Pinpoint the cell where the given text exists, returning its (x, y) midpoint coordinate. 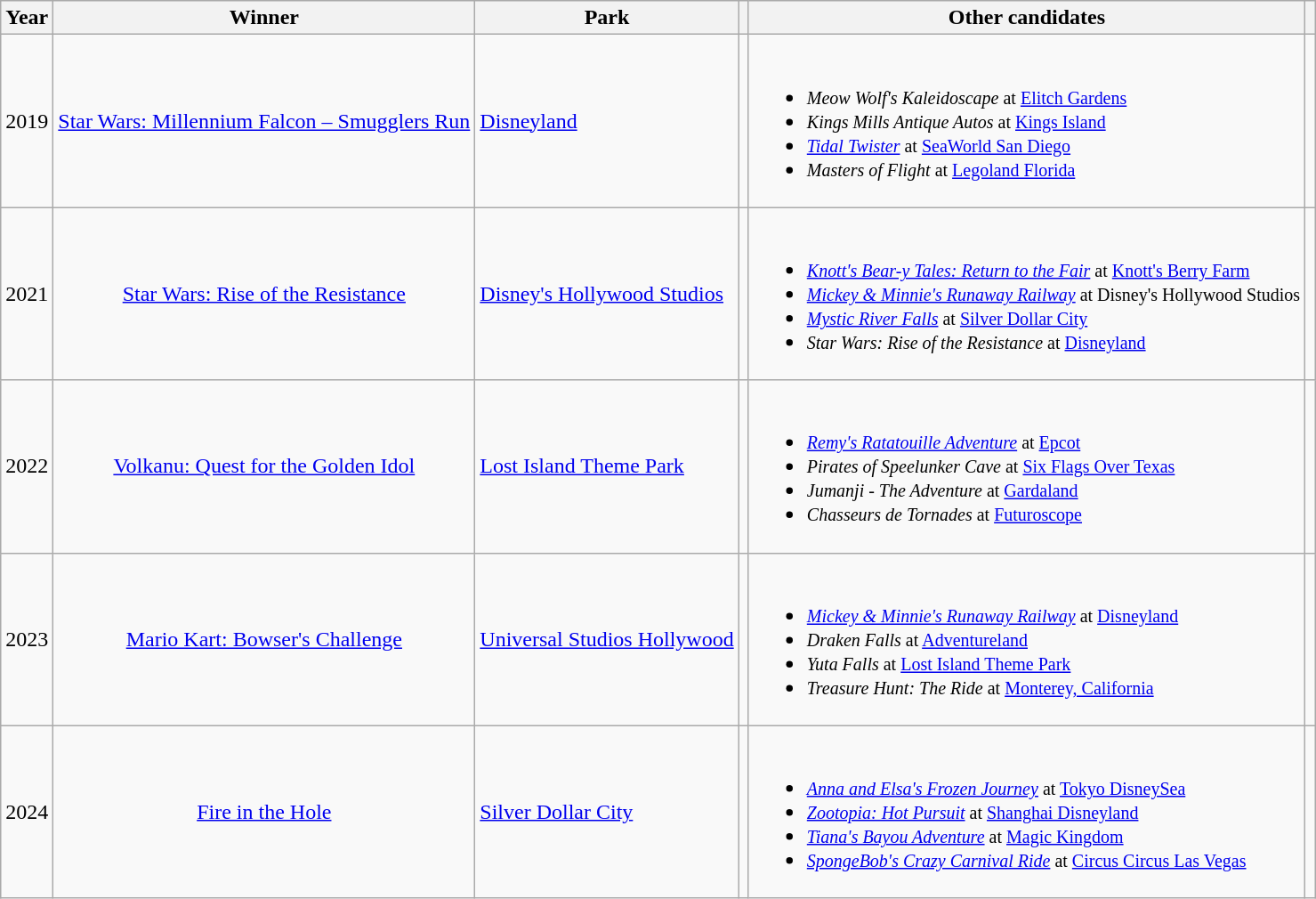
Lost Island Theme Park (607, 466)
Other candidates (1027, 18)
Universal Studios Hollywood (607, 639)
Fire in the Hole (264, 812)
Winner (264, 18)
Star Wars: Rise of the Resistance (264, 294)
Volkanu: Quest for the Golden Idol (264, 466)
2024 (27, 812)
Year (27, 18)
Mario Kart: Bowser's Challenge (264, 639)
2019 (27, 121)
Park (607, 18)
2023 (27, 639)
Silver Dollar City (607, 812)
2022 (27, 466)
Disneyland (607, 121)
Disney's Hollywood Studios (607, 294)
2021 (27, 294)
Star Wars: Millennium Falcon – Smugglers Run (264, 121)
